Extract the (X, Y) coordinate from the center of the cell holding the provided text.  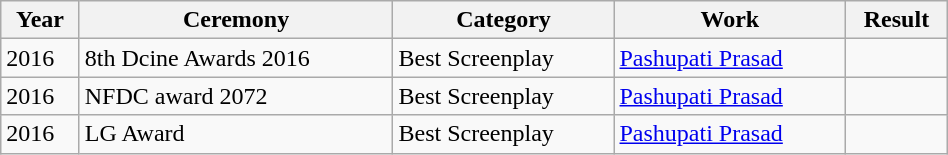
Category (504, 20)
Result (897, 20)
LG Award (236, 134)
Ceremony (236, 20)
Year (40, 20)
8th Dcine Awards 2016 (236, 58)
Work (730, 20)
NFDC award 2072 (236, 96)
